Find where the given text appears and provide that cell's center as [x, y] coordinate. 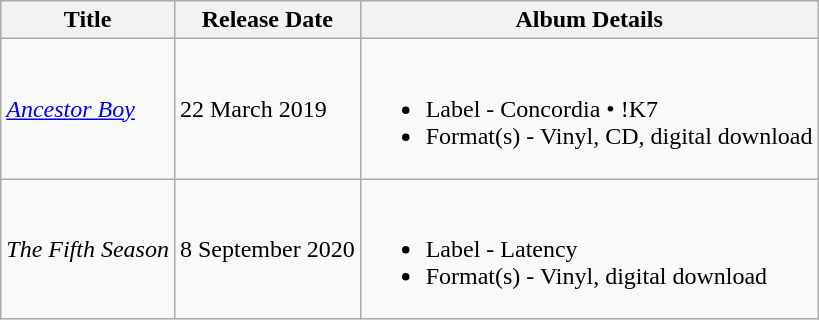
22 March 2019 [267, 109]
The Fifth Season [88, 249]
Title [88, 20]
Album Details [589, 20]
Label - LatencyFormat(s) - Vinyl, digital download [589, 249]
Release Date [267, 20]
Label - Concordia • !K7Format(s) - Vinyl, CD, digital download [589, 109]
Ancestor Boy [88, 109]
8 September 2020 [267, 249]
